From the cell containing the given text, extract its center point as [X, Y] coordinate. 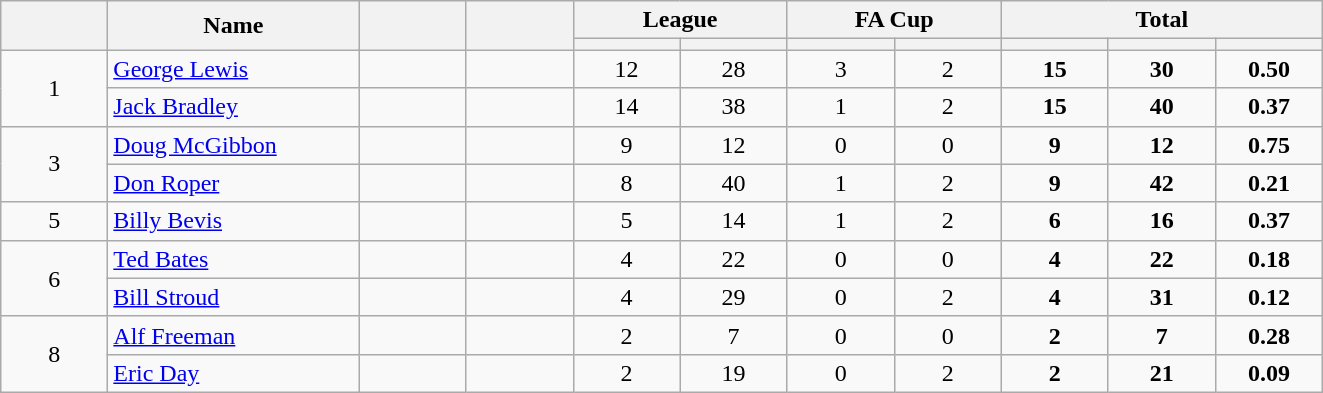
Don Roper [234, 183]
0.75 [1268, 145]
16 [1162, 221]
Bill Stroud [234, 297]
Name [234, 26]
George Lewis [234, 69]
30 [1162, 69]
Jack Bradley [234, 107]
Alf Freeman [234, 335]
0.09 [1268, 373]
Total [1162, 20]
0.12 [1268, 297]
Doug McGibbon [234, 145]
29 [734, 297]
Billy Bevis [234, 221]
0.50 [1268, 69]
31 [1162, 297]
FA Cup [894, 20]
0.18 [1268, 259]
42 [1162, 183]
Ted Bates [234, 259]
League [680, 20]
0.28 [1268, 335]
21 [1162, 373]
19 [734, 373]
38 [734, 107]
0.21 [1268, 183]
Eric Day [234, 373]
28 [734, 69]
